Detect which cell encompasses the target text, then output its (X, Y) center coordinate. 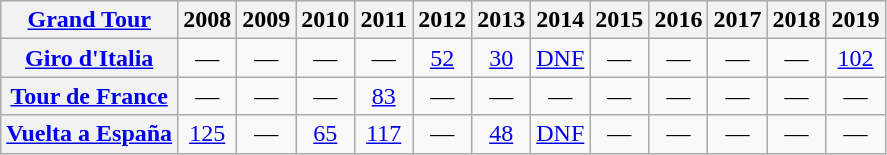
2014 (560, 20)
2011 (384, 20)
2017 (738, 20)
83 (384, 96)
117 (384, 134)
125 (208, 134)
2018 (796, 20)
2009 (266, 20)
Tour de France (90, 96)
2012 (442, 20)
Giro d'Italia (90, 58)
2008 (208, 20)
Grand Tour (90, 20)
30 (502, 58)
2013 (502, 20)
2015 (620, 20)
Vuelta a España (90, 134)
65 (326, 134)
2016 (678, 20)
2010 (326, 20)
48 (502, 134)
52 (442, 58)
102 (856, 58)
2019 (856, 20)
